Identify which cell holds the provided text, then report its [x, y] central coordinate. 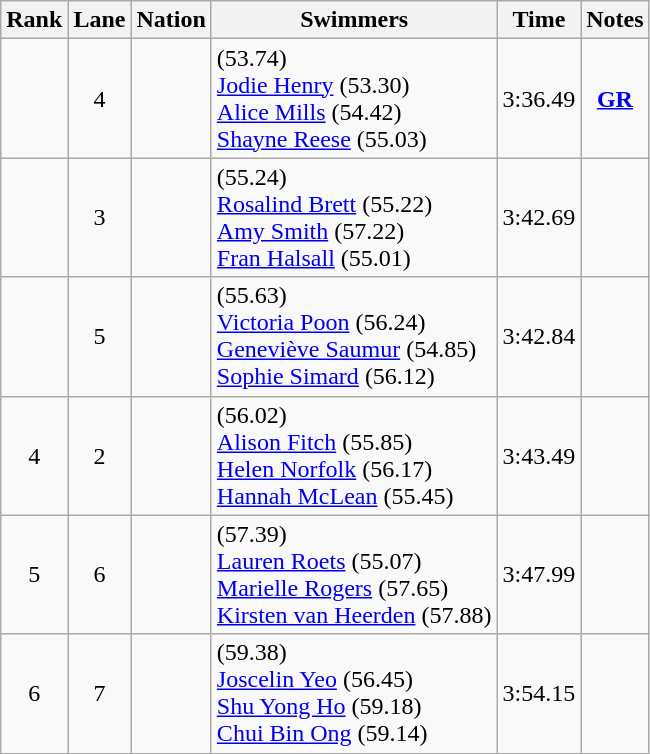
(55.63)Victoria Poon (56.24)Geneviève Saumur (54.85)Sophie Simard (56.12) [354, 336]
3:36.49 [539, 98]
Rank [34, 20]
Lane [100, 20]
7 [100, 694]
(59.38)Joscelin Yeo (56.45)Shu Yong Ho (59.18)Chui Bin Ong (59.14) [354, 694]
(53.74)Jodie Henry (53.30)Alice Mills (54.42)Shayne Reese (55.03) [354, 98]
GR [615, 98]
3:47.99 [539, 574]
Notes [615, 20]
3:42.84 [539, 336]
Swimmers [354, 20]
Time [539, 20]
Nation [171, 20]
(55.24)Rosalind Brett (55.22)Amy Smith (57.22)Fran Halsall (55.01) [354, 218]
3:54.15 [539, 694]
3:43.49 [539, 456]
2 [100, 456]
(56.02)Alison Fitch (55.85)Helen Norfolk (56.17)Hannah McLean (55.45) [354, 456]
3 [100, 218]
3:42.69 [539, 218]
(57.39)Lauren Roets (55.07)Marielle Rogers (57.65)Kirsten van Heerden (57.88) [354, 574]
